Extract the (X, Y) coordinate from the center of the cell holding the provided text.  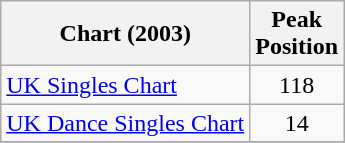
PeakPosition (297, 34)
UK Singles Chart (126, 85)
118 (297, 85)
UK Dance Singles Chart (126, 123)
14 (297, 123)
Chart (2003) (126, 34)
